Return the (X, Y) coordinate for the center point of the cell that contains the specified text.  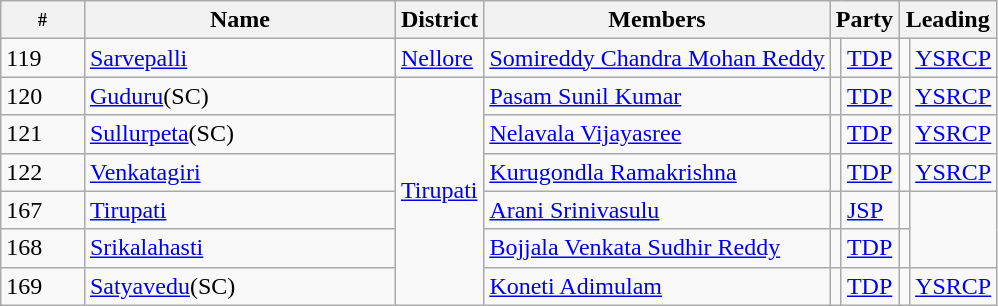
Nelavala Vijayasree (657, 134)
Pasam Sunil Kumar (657, 96)
Arani Srinivasulu (657, 210)
Koneti Adimulam (657, 286)
JSP (870, 210)
122 (43, 172)
Sarvepalli (240, 58)
Satyavedu(SC) (240, 286)
Nellore (439, 58)
Venkatagiri (240, 172)
167 (43, 210)
Leading (948, 20)
# (43, 20)
169 (43, 286)
Guduru(SC) (240, 96)
120 (43, 96)
119 (43, 58)
Party (864, 20)
Bojjala Venkata Sudhir Reddy (657, 248)
Srikalahasti (240, 248)
District (439, 20)
168 (43, 248)
Sullurpeta(SC) (240, 134)
Somireddy Chandra Mohan Reddy (657, 58)
Name (240, 20)
Members (657, 20)
Kurugondla Ramakrishna (657, 172)
121 (43, 134)
